Capture the cell that displays the provided text and extract its [x, y] central coordinate. 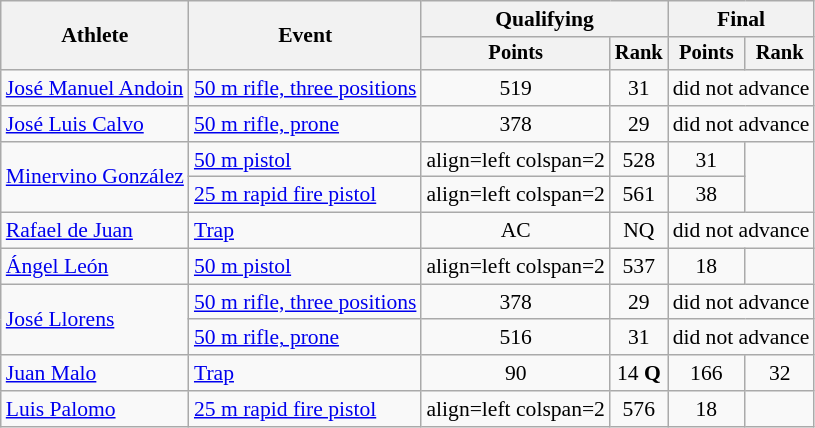
14 Q [639, 373]
561 [639, 195]
516 [516, 338]
90 [516, 373]
32 [780, 373]
Juan Malo [95, 373]
Minervino González [95, 178]
Final [742, 19]
Athlete [95, 36]
José Manuel Andoin [95, 88]
38 [706, 195]
Qualifying [544, 19]
NQ [639, 231]
José Luis Calvo [95, 124]
537 [639, 267]
Rafael de Juan [95, 231]
Event [306, 36]
519 [516, 88]
166 [706, 373]
576 [639, 409]
528 [639, 160]
Ángel León [95, 267]
AC [516, 231]
José Llorens [95, 320]
Luis Palomo [95, 409]
